Locate the cell with the specified text and output its (x, y) center coordinate. 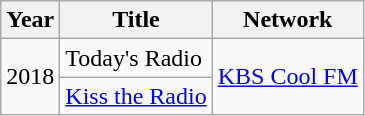
Year (30, 20)
KBS Cool FM (288, 77)
Title (136, 20)
Network (288, 20)
2018 (30, 77)
Today's Radio (136, 58)
Kiss the Radio (136, 96)
